Capture the cell that displays the provided text and extract its [x, y] central coordinate. 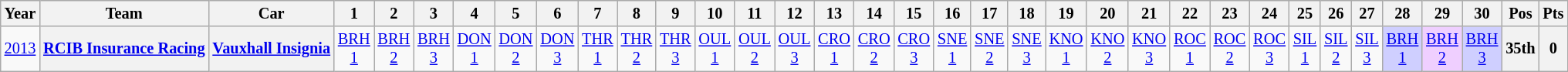
Team [123, 13]
THR3 [675, 49]
24 [1269, 13]
13 [834, 13]
RCIB Insurance Racing [123, 49]
12 [795, 13]
SIL3 [1367, 49]
Vauxhall Insignia [271, 49]
21 [1149, 13]
SIL1 [1305, 49]
KNO3 [1149, 49]
35th [1520, 49]
Year [20, 13]
19 [1066, 13]
ROC3 [1269, 49]
29 [1442, 13]
ROC1 [1190, 49]
28 [1403, 13]
2 [394, 13]
KNO1 [1066, 49]
1 [354, 13]
22 [1190, 13]
27 [1367, 13]
SNE2 [989, 49]
CRO1 [834, 49]
DON1 [475, 49]
14 [874, 13]
THR1 [597, 49]
OUL2 [755, 49]
2013 [20, 49]
8 [637, 13]
11 [755, 13]
3 [434, 13]
Car [271, 13]
DON2 [516, 49]
25 [1305, 13]
4 [475, 13]
23 [1230, 13]
16 [952, 13]
THR2 [637, 49]
DON3 [557, 49]
Pos [1520, 13]
SIL2 [1336, 49]
7 [597, 13]
ROC2 [1230, 49]
SNE1 [952, 49]
5 [516, 13]
OUL1 [715, 49]
OUL3 [795, 49]
20 [1107, 13]
18 [1026, 13]
17 [989, 13]
26 [1336, 13]
SNE3 [1026, 49]
15 [914, 13]
KNO2 [1107, 49]
Pts [1554, 13]
9 [675, 13]
CRO2 [874, 49]
10 [715, 13]
CRO3 [914, 49]
30 [1482, 13]
0 [1554, 49]
6 [557, 13]
